Output the [X, Y] coordinate of the center of the cell containing the given text.  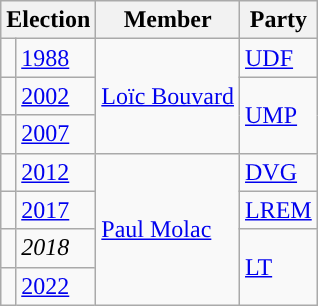
UMP [279, 115]
UDF [279, 58]
DVG [279, 172]
1988 [56, 58]
LREM [279, 210]
2018 [56, 248]
2007 [56, 134]
LT [279, 267]
Party [279, 20]
Paul Molac [168, 229]
Election [48, 20]
2002 [56, 96]
2017 [56, 210]
Loïc Bouvard [168, 96]
2022 [56, 286]
Member [168, 20]
2012 [56, 172]
